Pinpoint the cell where the given text exists, returning its [x, y] midpoint coordinate. 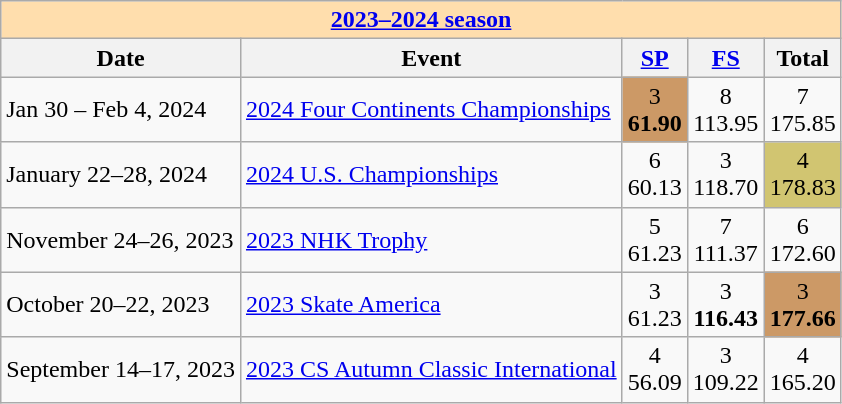
3 61.90 [654, 110]
4 56.09 [654, 370]
January 22–28, 2024 [121, 174]
3 109.22 [726, 370]
7 111.37 [726, 240]
7 175.85 [802, 110]
4 165.20 [802, 370]
September 14–17, 2023 [121, 370]
Event [431, 58]
FS [726, 58]
3 61.23 [654, 304]
2024 U.S. Championships [431, 174]
5 61.23 [654, 240]
Total [802, 58]
Date [121, 58]
2024 Four Continents Championships [431, 110]
3 177.66 [802, 304]
8 113.95 [726, 110]
3 116.43 [726, 304]
6 172.60 [802, 240]
2023 Skate America [431, 304]
November 24–26, 2023 [121, 240]
Jan 30 – Feb 4, 2024 [121, 110]
2023 CS Autumn Classic International [431, 370]
4 178.83 [802, 174]
3 118.70 [726, 174]
October 20–22, 2023 [121, 304]
2023–2024 season [422, 20]
2023 NHK Trophy [431, 240]
SP [654, 58]
6 60.13 [654, 174]
